Find where the given text appears and provide that cell's center as [X, Y] coordinate. 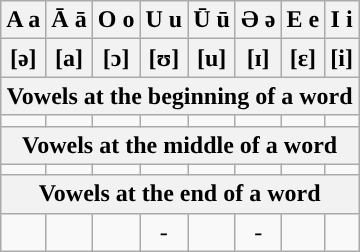
Vowels at the beginning of a word [180, 96]
Vowels at the end of a word [180, 194]
[i] [342, 58]
[ʊ] [164, 58]
[ɪ] [258, 58]
Vowels at the middle of a word [180, 145]
[ɔ] [116, 58]
U u [164, 20]
Ə ə [258, 20]
A a [24, 20]
Ā ā [69, 20]
Ū ū [212, 20]
[ɛ] [303, 58]
E e [303, 20]
O o [116, 20]
[ə] [24, 58]
I i [342, 20]
[a] [69, 58]
[u] [212, 58]
